Return (x, y) of the center of cell containing provided text 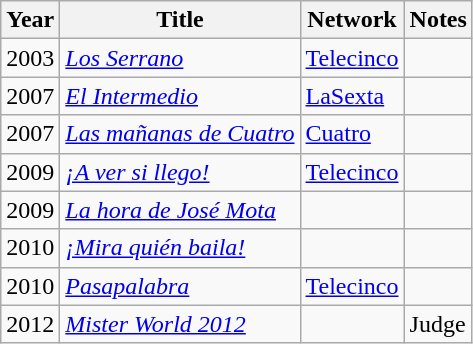
Las mañanas de Cuatro (180, 134)
Title (180, 20)
La hora de José Mota (180, 210)
Mister World 2012 (180, 324)
Network (352, 20)
Year (30, 20)
El Intermedio (180, 96)
LaSexta (352, 96)
Notes (438, 20)
Pasapalabra (180, 286)
Los Serrano (180, 58)
¡A ver si llego! (180, 172)
2012 (30, 324)
Judge (438, 324)
Cuatro (352, 134)
¡Mira quién baila! (180, 248)
2003 (30, 58)
